Return [X, Y] of the center of cell containing provided text 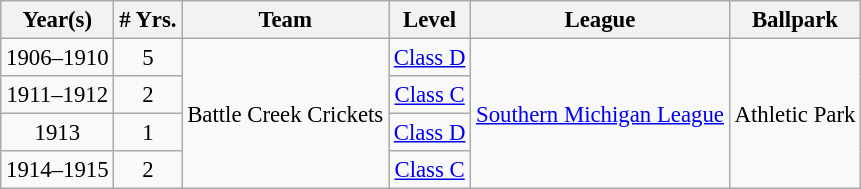
1913 [58, 133]
Team [286, 20]
Athletic Park [794, 114]
1911–1912 [58, 95]
1906–1910 [58, 58]
1914–1915 [58, 170]
Year(s) [58, 20]
Ballpark [794, 20]
5 [148, 58]
# Yrs. [148, 20]
Southern Michigan League [600, 114]
Battle Creek Crickets [286, 114]
League [600, 20]
1 [148, 133]
Level [430, 20]
